Identify which cell holds the provided text, then report its (X, Y) central coordinate. 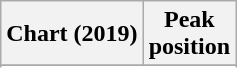
Chart (2019) (72, 34)
Peakposition (189, 34)
